Provide the [X, Y] coordinate of the cell's center where the given text is located.  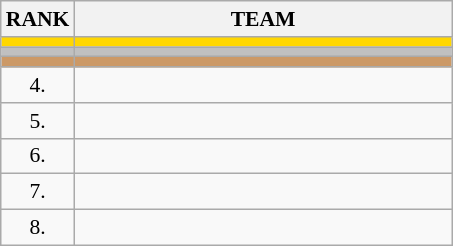
TEAM [262, 19]
8. [38, 228]
5. [38, 121]
RANK [38, 19]
4. [38, 85]
6. [38, 156]
7. [38, 192]
